Extract the [X, Y] coordinate from the center of the cell holding the provided text.  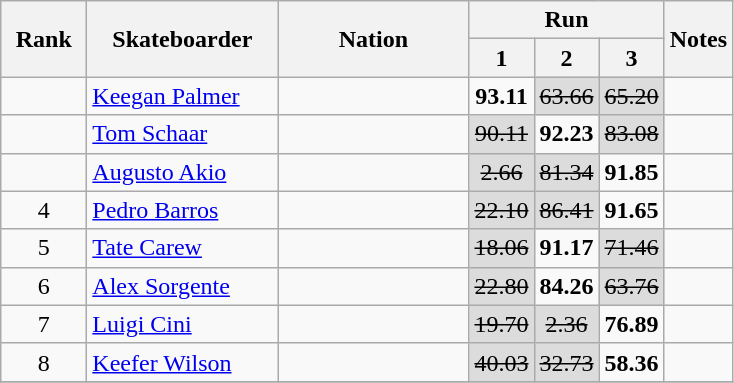
Nation [374, 39]
92.23 [566, 134]
Keegan Palmer [182, 96]
83.08 [632, 134]
2.36 [566, 324]
4 [44, 210]
63.66 [566, 96]
18.06 [502, 248]
7 [44, 324]
84.26 [566, 286]
Augusto Akio [182, 172]
2 [566, 58]
Tate Carew [182, 248]
1 [502, 58]
Skateboarder [182, 39]
65.20 [632, 96]
22.80 [502, 286]
2.66 [502, 172]
91.65 [632, 210]
40.03 [502, 362]
86.41 [566, 210]
8 [44, 362]
Notes [698, 39]
76.89 [632, 324]
Pedro Barros [182, 210]
6 [44, 286]
Keefer Wilson [182, 362]
Luigi Cini [182, 324]
19.70 [502, 324]
58.36 [632, 362]
Alex Sorgente [182, 286]
90.11 [502, 134]
32.73 [566, 362]
Rank [44, 39]
Run [566, 20]
91.85 [632, 172]
71.46 [632, 248]
5 [44, 248]
Tom Schaar [182, 134]
81.34 [566, 172]
63.76 [632, 286]
91.17 [566, 248]
22.10 [502, 210]
3 [632, 58]
93.11 [502, 96]
